Find where the given text appears and provide that cell's center as (X, Y) coordinate. 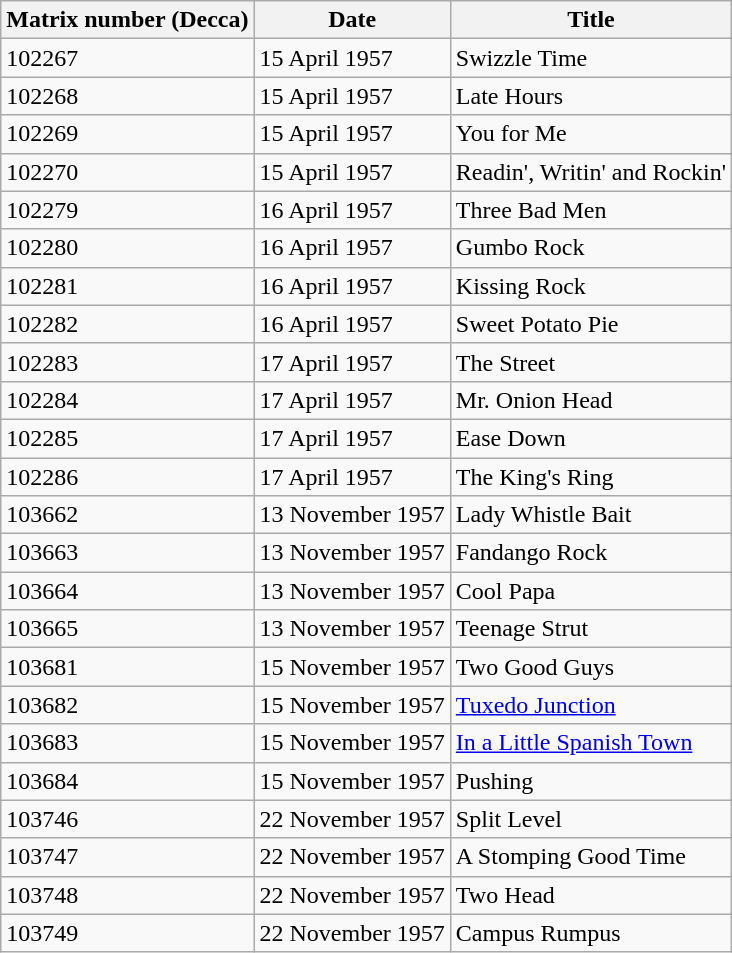
Sweet Potato Pie (590, 324)
102282 (128, 324)
Matrix number (Decca) (128, 20)
Readin', Writin' and Rockin' (590, 172)
In a Little Spanish Town (590, 743)
Pushing (590, 781)
Gumbo Rock (590, 248)
103681 (128, 667)
103747 (128, 857)
A Stomping Good Time (590, 857)
Lady Whistle Bait (590, 515)
Title (590, 20)
Split Level (590, 819)
102285 (128, 438)
102286 (128, 477)
102280 (128, 248)
Fandango Rock (590, 553)
103662 (128, 515)
Late Hours (590, 96)
102267 (128, 58)
Teenage Strut (590, 629)
103664 (128, 591)
102269 (128, 134)
The King's Ring (590, 477)
102270 (128, 172)
Ease Down (590, 438)
Three Bad Men (590, 210)
Date (352, 20)
Swizzle Time (590, 58)
Cool Papa (590, 591)
103746 (128, 819)
Kissing Rock (590, 286)
102284 (128, 400)
103684 (128, 781)
103683 (128, 743)
Tuxedo Junction (590, 705)
Two Good Guys (590, 667)
103749 (128, 933)
103682 (128, 705)
103665 (128, 629)
You for Me (590, 134)
103663 (128, 553)
102283 (128, 362)
The Street (590, 362)
102279 (128, 210)
Mr. Onion Head (590, 400)
Two Head (590, 895)
102281 (128, 286)
Campus Rumpus (590, 933)
102268 (128, 96)
103748 (128, 895)
